Identify which cell holds the provided text, then report its (x, y) central coordinate. 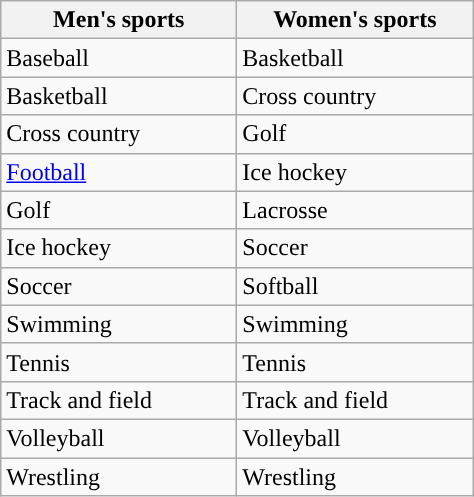
Women's sports (355, 20)
Men's sports (119, 20)
Baseball (119, 58)
Softball (355, 286)
Lacrosse (355, 210)
Football (119, 172)
